Pinpoint the cell where the given text exists, returning its (x, y) midpoint coordinate. 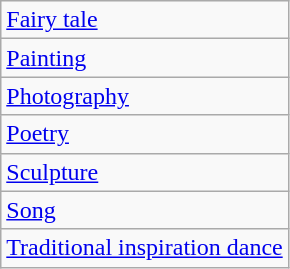
Poetry (144, 134)
Traditional inspiration dance (144, 248)
Song (144, 210)
Fairy tale (144, 20)
Painting (144, 58)
Photography (144, 96)
Sculpture (144, 172)
